From the cell containing the given text, extract its center point as [x, y] coordinate. 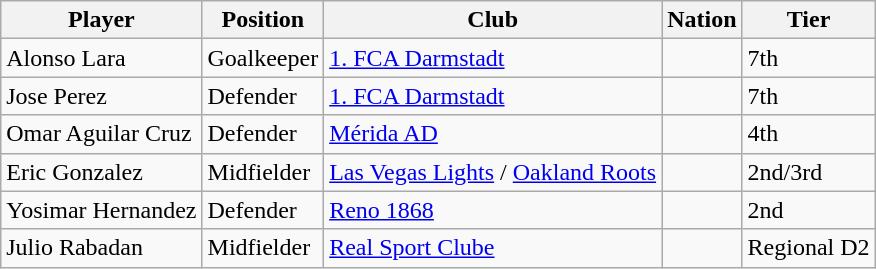
Position [263, 20]
Goalkeeper [263, 58]
2nd [808, 210]
Real Sport Clube [493, 248]
Las Vegas Lights / Oakland Roots [493, 172]
Jose Perez [102, 96]
4th [808, 134]
Regional D2 [808, 248]
Player [102, 20]
Eric Gonzalez [102, 172]
Julio Rabadan [102, 248]
2nd/3rd [808, 172]
Nation [702, 20]
Yosimar Hernandez [102, 210]
Reno 1868 [493, 210]
Tier [808, 20]
Mérida AD [493, 134]
Alonso Lara [102, 58]
Club [493, 20]
Omar Aguilar Cruz [102, 134]
